Detect which cell encompasses the target text, then output its (x, y) center coordinate. 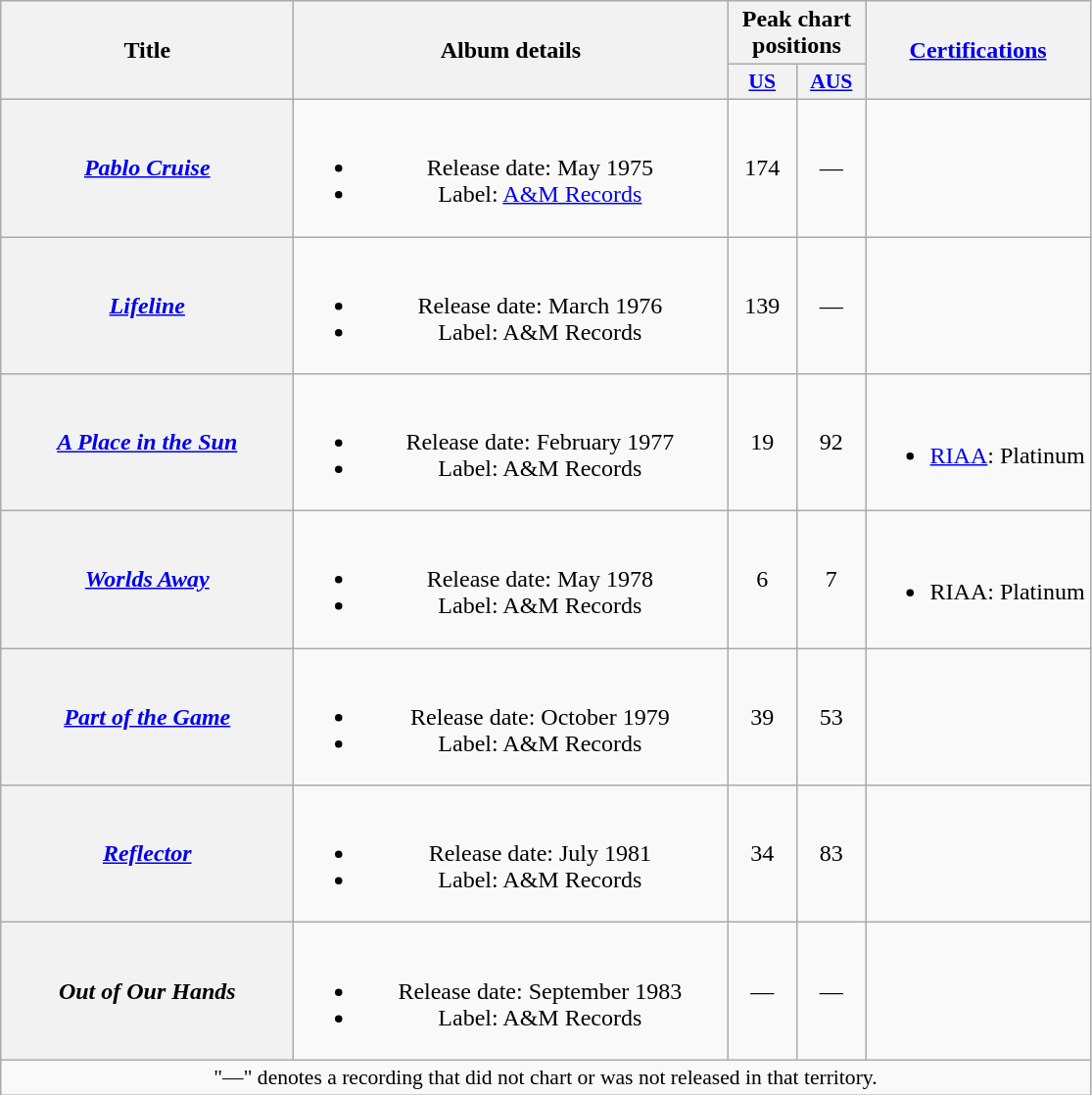
174 (762, 167)
Release date: February 1977Label: A&M Records (511, 443)
6 (762, 580)
Release date: May 1978Label: A&M Records (511, 580)
139 (762, 306)
US (762, 82)
92 (831, 443)
Lifeline (147, 306)
"—" denotes a recording that did not chart or was not released in that territory. (546, 1077)
Album details (511, 51)
Release date: October 1979Label: A&M Records (511, 717)
19 (762, 443)
A Place in the Sun (147, 443)
Worlds Away (147, 580)
Part of the Game (147, 717)
Reflector (147, 854)
Certifications (977, 51)
Pablo Cruise (147, 167)
Release date: May 1975Label: A&M Records (511, 167)
83 (831, 854)
7 (831, 580)
AUS (831, 82)
Release date: July 1981Label: A&M Records (511, 854)
Release date: September 1983Label: A&M Records (511, 991)
Release date: March 1976Label: A&M Records (511, 306)
53 (831, 717)
39 (762, 717)
Title (147, 51)
Out of Our Hands (147, 991)
34 (762, 854)
Peak chart positions (797, 33)
